Identify which cell holds the provided text, then report its (x, y) central coordinate. 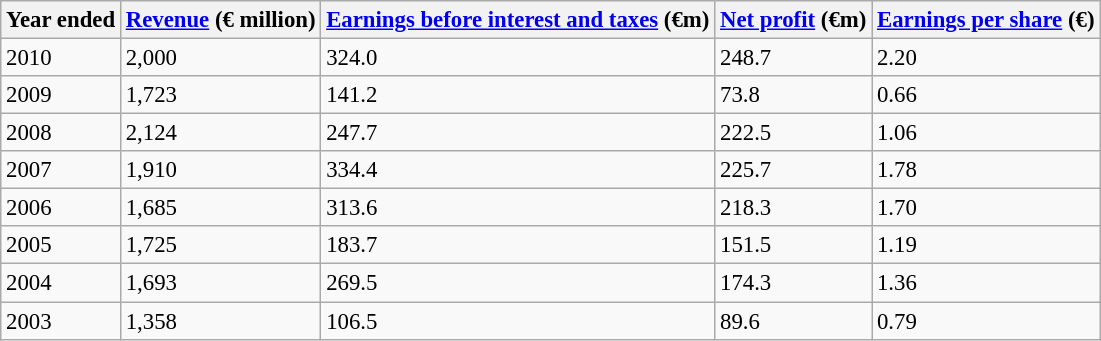
174.3 (794, 283)
Revenue (€ million) (220, 20)
73.8 (794, 95)
225.7 (794, 170)
2004 (61, 283)
2,124 (220, 133)
1.36 (986, 283)
2007 (61, 170)
141.2 (518, 95)
2005 (61, 245)
1.78 (986, 170)
334.4 (518, 170)
Year ended (61, 20)
313.6 (518, 208)
2009 (61, 95)
1,693 (220, 283)
0.79 (986, 321)
222.5 (794, 133)
248.7 (794, 58)
269.5 (518, 283)
2008 (61, 133)
106.5 (518, 321)
1.19 (986, 245)
1,723 (220, 95)
0.66 (986, 95)
247.7 (518, 133)
Earnings per share (€) (986, 20)
1,358 (220, 321)
1,910 (220, 170)
1.70 (986, 208)
218.3 (794, 208)
324.0 (518, 58)
2003 (61, 321)
2,000 (220, 58)
2.20 (986, 58)
1.06 (986, 133)
1,725 (220, 245)
Earnings before interest and taxes (€m) (518, 20)
2006 (61, 208)
2010 (61, 58)
1,685 (220, 208)
89.6 (794, 321)
183.7 (518, 245)
Net profit (€m) (794, 20)
151.5 (794, 245)
